From the cell containing the given text, extract its center point as (X, Y) coordinate. 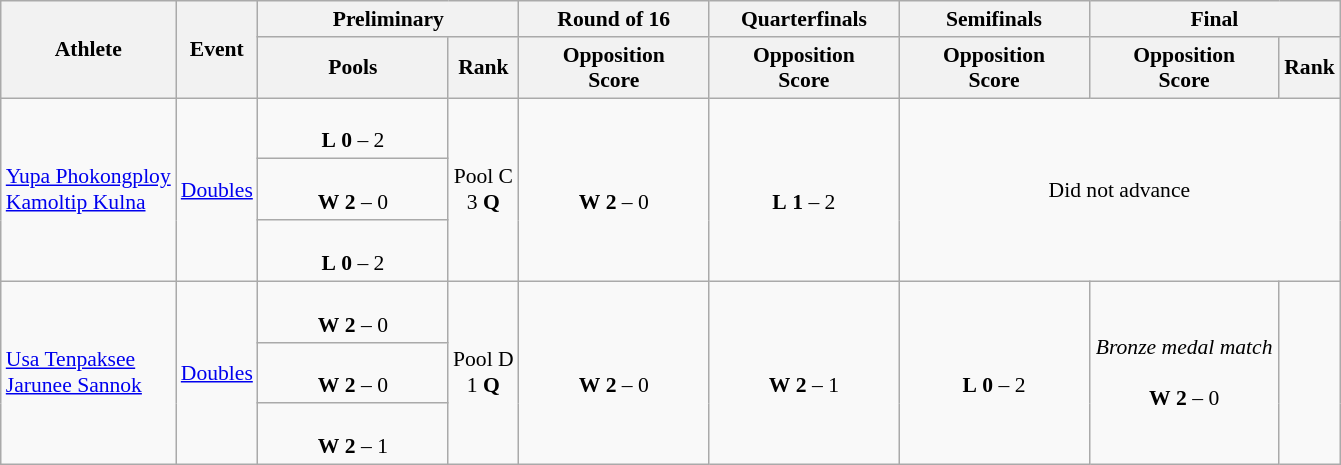
Round of 16 (614, 19)
Pool C3 Q (484, 190)
Semifinals (994, 19)
Event (217, 50)
Pool D1 Q (484, 372)
Usa TenpakseeJarunee Sannok (88, 372)
Yupa PhokongployKamoltip Kulna (88, 190)
Preliminary (388, 19)
Athlete (88, 50)
Bronze medal matchW 2 – 0 (1184, 372)
Did not advance (1120, 190)
Final (1214, 19)
Pools (353, 68)
L 1 – 2 (804, 190)
Quarterfinals (804, 19)
